Find where the given text appears and provide that cell's center as (X, Y) coordinate. 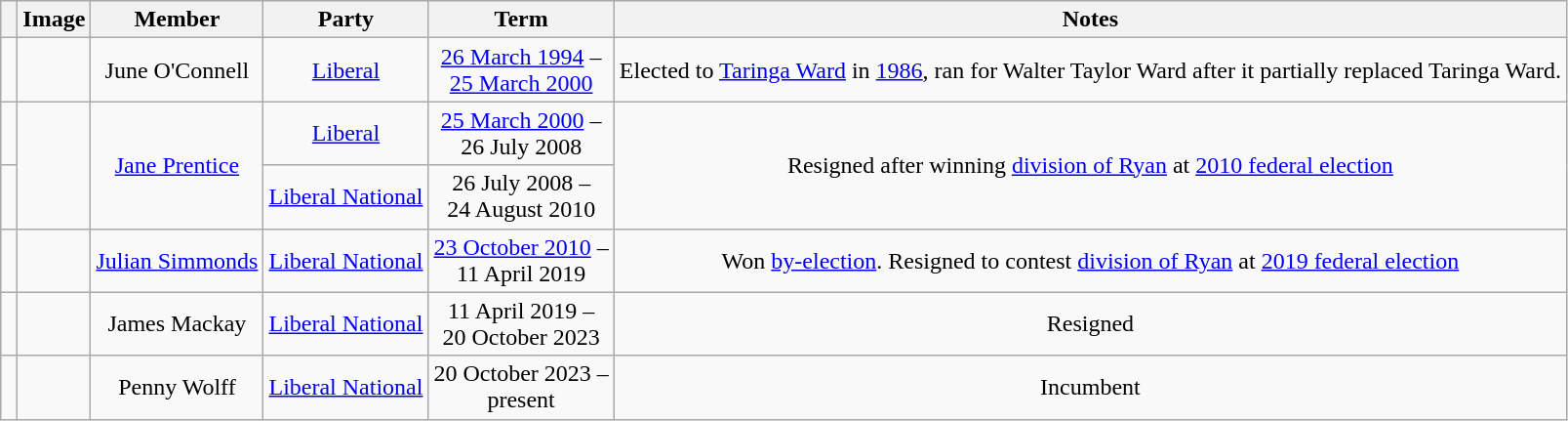
Notes (1090, 20)
Julian Simmonds (178, 260)
26 July 2008 – 24 August 2010 (521, 197)
Resigned after winning division of Ryan at 2010 federal election (1090, 165)
Incumbent (1090, 387)
11 April 2019 – 20 October 2023 (521, 324)
Jane Prentice (178, 165)
25 March 2000 – 26 July 2008 (521, 133)
Member (178, 20)
Resigned (1090, 324)
23 October 2010 – 11 April 2019 (521, 260)
James Mackay (178, 324)
Term (521, 20)
Penny Wolff (178, 387)
Party (345, 20)
Won by-election. Resigned to contest division of Ryan at 2019 federal election (1090, 260)
Image (55, 20)
Elected to Taringa Ward in 1986, ran for Walter Taylor Ward after it partially replaced Taringa Ward. (1090, 70)
26 March 1994 – 25 March 2000 (521, 70)
June O'Connell (178, 70)
20 October 2023 – present (521, 387)
